Pinpoint the cell where the given text exists, returning its [x, y] midpoint coordinate. 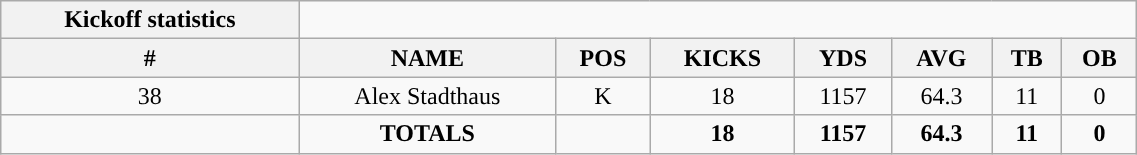
AVG [941, 58]
# [150, 58]
Alex Stadthaus [428, 96]
NAME [428, 58]
38 [150, 96]
OB [1100, 58]
TB [1027, 58]
YDS [844, 58]
TOTALS [428, 134]
KICKS [722, 58]
Kickoff statistics [150, 20]
POS [603, 58]
K [603, 96]
